Output the (x, y) coordinate of the center of the cell containing the given text.  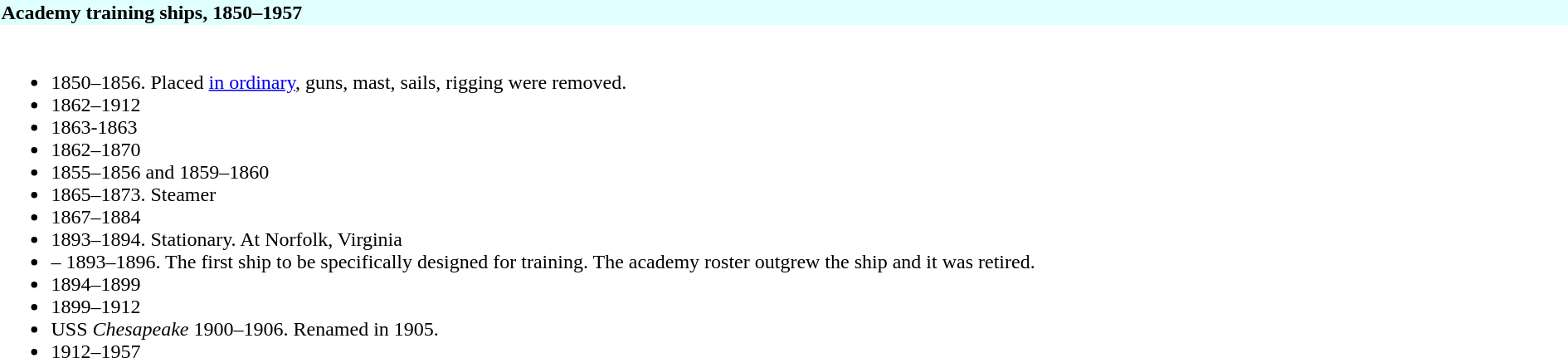
Academy training ships, 1850–1957 (784, 12)
